Search for the cell housing the specified text and yield its [X, Y] center coordinate. 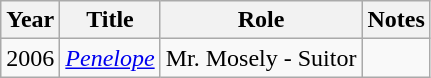
Title [110, 20]
Notes [396, 20]
Mr. Mosely - Suitor [261, 58]
Year [30, 20]
2006 [30, 58]
Penelope [110, 58]
Role [261, 20]
